Pinpoint the cell where the given text exists, returning its [X, Y] midpoint coordinate. 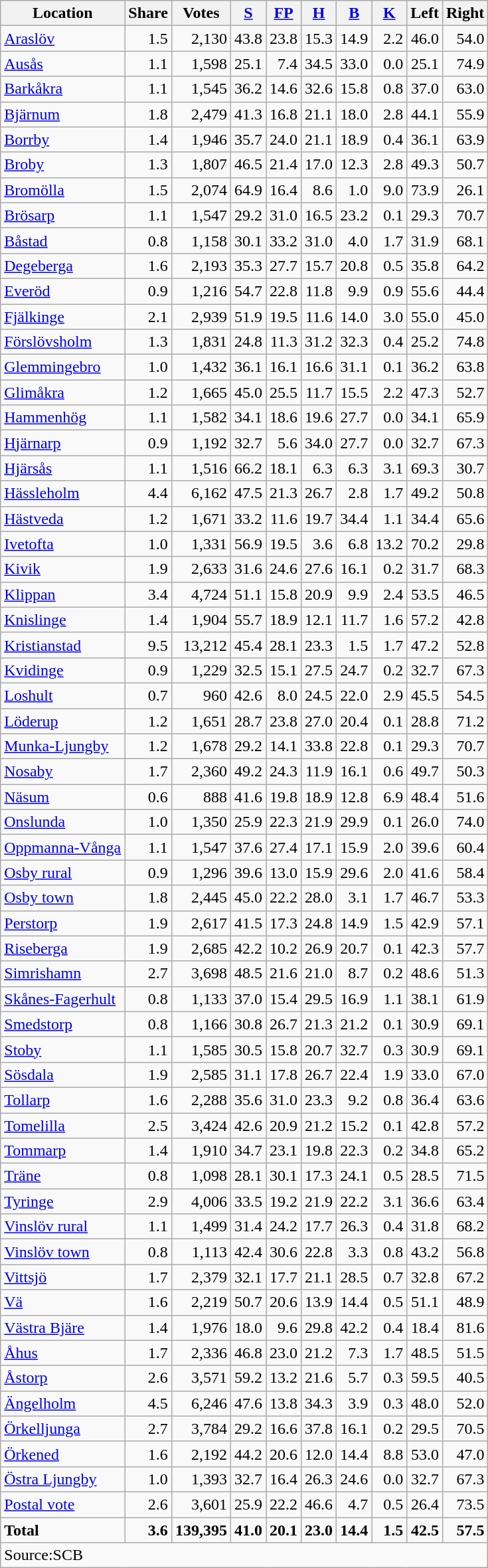
17.0 [319, 165]
1,229 [201, 670]
14.0 [355, 317]
37.6 [248, 847]
51.6 [465, 797]
16.8 [284, 114]
32.1 [248, 1277]
50.3 [465, 772]
48.9 [465, 1302]
57.7 [465, 948]
Glimåkra [62, 392]
71.2 [465, 721]
Tomelilla [62, 1126]
12.8 [355, 797]
31.4 [248, 1227]
55.7 [248, 620]
25.2 [425, 342]
69.3 [425, 468]
2,360 [201, 772]
23.2 [355, 215]
7.4 [284, 64]
1,350 [201, 822]
26.4 [425, 1504]
31.9 [425, 240]
Hammenhög [62, 418]
Bromölla [62, 190]
Ausås [62, 64]
6,162 [201, 493]
9.5 [149, 645]
53.5 [425, 594]
26.9 [319, 948]
34.8 [425, 1151]
1,296 [201, 873]
18.1 [284, 468]
2,336 [201, 1353]
5.7 [355, 1378]
8.0 [284, 695]
35.7 [248, 139]
1,098 [201, 1176]
Förslövsholm [62, 342]
9.6 [284, 1328]
Nosaby [62, 772]
1,113 [201, 1252]
Tollarp [62, 1100]
65.6 [465, 519]
59.5 [425, 1378]
3.3 [355, 1252]
52.8 [465, 645]
Skånes-Fagerhult [62, 999]
15.3 [319, 39]
2,219 [201, 1302]
67.0 [465, 1075]
Borrby [62, 139]
Everöd [62, 291]
1,582 [201, 418]
Degeberga [62, 266]
74.9 [465, 64]
24.0 [284, 139]
40.5 [465, 1378]
22.0 [355, 695]
27.4 [284, 847]
Sösdala [62, 1075]
Åstorp [62, 1378]
25.5 [284, 392]
1,665 [201, 392]
Kvidinge [62, 670]
30.5 [248, 1049]
1,671 [201, 519]
2.1 [149, 317]
960 [201, 695]
Åhus [62, 1353]
1,807 [201, 165]
Votes [201, 13]
18.6 [284, 418]
Kivik [62, 569]
6,246 [201, 1403]
S [248, 13]
55.9 [465, 114]
41.3 [248, 114]
1,432 [201, 367]
28.0 [319, 898]
2,685 [201, 948]
55.0 [425, 317]
Västra Bjäre [62, 1328]
8.7 [355, 974]
35.8 [425, 266]
24.1 [355, 1176]
47.6 [248, 1403]
15.7 [319, 266]
Ivetofta [62, 544]
28.7 [248, 721]
Vä [62, 1302]
56.9 [248, 544]
4,724 [201, 594]
Barkåkra [62, 89]
Löderup [62, 721]
Hjärnarp [62, 443]
8.8 [389, 1454]
1,499 [201, 1227]
63.9 [465, 139]
19.7 [319, 519]
15.5 [355, 392]
1,158 [201, 240]
Postal vote [62, 1504]
70.5 [465, 1429]
2.5 [149, 1126]
67.2 [465, 1277]
17.1 [319, 847]
54.0 [465, 39]
8.6 [319, 190]
1,393 [201, 1479]
2,479 [201, 114]
16.5 [319, 215]
42.3 [425, 948]
9.2 [355, 1100]
37.8 [319, 1429]
29.6 [355, 873]
1,651 [201, 721]
66.2 [248, 468]
21.0 [319, 974]
5.6 [284, 443]
27.5 [319, 670]
1,516 [201, 468]
Right [465, 13]
K [389, 13]
1,831 [201, 342]
4.0 [355, 240]
63.4 [465, 1201]
1,166 [201, 1024]
48.0 [425, 1403]
21.4 [284, 165]
Araslöv [62, 39]
54.5 [465, 695]
2,379 [201, 1277]
58.4 [465, 873]
24.7 [355, 670]
59.2 [248, 1378]
30.6 [284, 1252]
Vinslöv rural [62, 1227]
13,212 [201, 645]
56.8 [465, 1252]
2,585 [201, 1075]
47.3 [425, 392]
19.6 [319, 418]
24.3 [284, 772]
Hässleholm [62, 493]
53.0 [425, 1454]
43.2 [425, 1252]
51.5 [465, 1353]
Munka-Ljungby [62, 746]
Örkelljunga [62, 1429]
68.1 [465, 240]
Location [62, 13]
60.4 [465, 847]
1,331 [201, 544]
34.5 [319, 64]
73.5 [465, 1504]
888 [201, 797]
2,939 [201, 317]
61.9 [465, 999]
29.9 [355, 822]
2,617 [201, 923]
26.1 [465, 190]
52.7 [465, 392]
14.6 [284, 89]
27.0 [319, 721]
6.8 [355, 544]
28.8 [425, 721]
Broby [62, 165]
33.5 [248, 1201]
31.2 [319, 342]
1,904 [201, 620]
15.1 [284, 670]
35.3 [248, 266]
Ängelholm [62, 1403]
Smedstorp [62, 1024]
Klippan [62, 594]
1,910 [201, 1151]
Glemmingebro [62, 367]
46.7 [425, 898]
Source:SCB [244, 1555]
1,133 [201, 999]
57.1 [465, 923]
15.2 [355, 1126]
20.4 [355, 721]
Träne [62, 1176]
19.2 [284, 1201]
16.9 [355, 999]
68.3 [465, 569]
12.1 [319, 620]
44.1 [425, 114]
43.8 [248, 39]
46.6 [319, 1504]
45.4 [248, 645]
11.3 [284, 342]
1,598 [201, 64]
34.3 [319, 1403]
4.4 [149, 493]
Osby rural [62, 873]
1,216 [201, 291]
53.3 [465, 898]
2,445 [201, 898]
15.4 [284, 999]
FP [284, 13]
Hjärsås [62, 468]
6.9 [389, 797]
Näsum [62, 797]
41.5 [248, 923]
2,193 [201, 266]
65.2 [465, 1151]
42.5 [425, 1529]
48.6 [425, 974]
1,192 [201, 443]
63.0 [465, 89]
55.6 [425, 291]
Tommarp [62, 1151]
Bjärnum [62, 114]
4.5 [149, 1403]
74.8 [465, 342]
Vittsjö [62, 1277]
13.9 [319, 1302]
35.6 [248, 1100]
46.0 [425, 39]
11.8 [319, 291]
42.4 [248, 1252]
Total [62, 1529]
139,395 [201, 1529]
49.7 [425, 772]
33.8 [319, 746]
18.4 [425, 1328]
24.5 [319, 695]
2,633 [201, 569]
26.0 [425, 822]
73.9 [425, 190]
38.1 [425, 999]
45.5 [425, 695]
44.2 [248, 1454]
Onslunda [62, 822]
47.5 [248, 493]
32.6 [319, 89]
3.4 [149, 594]
Oppmanna-Vånga [62, 847]
30.7 [465, 468]
Vinslöv town [62, 1252]
51.3 [465, 974]
68.2 [465, 1227]
34.7 [248, 1151]
9.0 [389, 190]
1,946 [201, 139]
1,585 [201, 1049]
24.2 [284, 1227]
22.4 [355, 1075]
34.0 [319, 443]
Simrishamn [62, 974]
Share [149, 13]
4.7 [355, 1504]
36.6 [425, 1201]
1,976 [201, 1328]
2,288 [201, 1100]
42.9 [425, 923]
3.0 [389, 317]
17.8 [284, 1075]
Perstorp [62, 923]
20.1 [284, 1529]
Kristianstad [62, 645]
64.2 [465, 266]
32.8 [425, 1277]
Brösarp [62, 215]
4,006 [201, 1201]
44.4 [465, 291]
31.6 [248, 569]
14.1 [284, 746]
31.7 [425, 569]
54.7 [248, 291]
64.9 [248, 190]
3,424 [201, 1126]
Knislinge [62, 620]
Östra Ljungby [62, 1479]
B [355, 13]
Tyringe [62, 1201]
48.4 [425, 797]
41.0 [248, 1529]
2,130 [201, 39]
13.8 [284, 1403]
71.5 [465, 1176]
2,074 [201, 190]
65.9 [465, 418]
Loshult [62, 695]
3,698 [201, 974]
H [319, 13]
2.4 [389, 594]
2,192 [201, 1454]
Fjälkinge [62, 317]
3,601 [201, 1504]
Left [425, 13]
32.3 [355, 342]
31.8 [425, 1227]
3,571 [201, 1378]
70.2 [425, 544]
30.8 [248, 1024]
3,784 [201, 1429]
12.0 [319, 1454]
Riseberga [62, 948]
1,678 [201, 746]
12.3 [355, 165]
Stoby [62, 1049]
3.9 [355, 1403]
Örkened [62, 1454]
49.3 [425, 165]
Osby town [62, 898]
63.6 [465, 1100]
11.9 [319, 772]
47.0 [465, 1454]
7.3 [355, 1353]
32.5 [248, 670]
46.8 [248, 1353]
63.8 [465, 367]
51.9 [248, 317]
36.4 [425, 1100]
1,545 [201, 89]
57.5 [465, 1529]
Hästveda [62, 519]
Båstad [62, 240]
23.1 [284, 1151]
10.2 [284, 948]
50.8 [465, 493]
13.0 [284, 873]
74.0 [465, 822]
52.0 [465, 1403]
81.6 [465, 1328]
27.6 [319, 569]
47.2 [425, 645]
20.8 [355, 266]
